Search for the cell housing the specified text and yield its [X, Y] center coordinate. 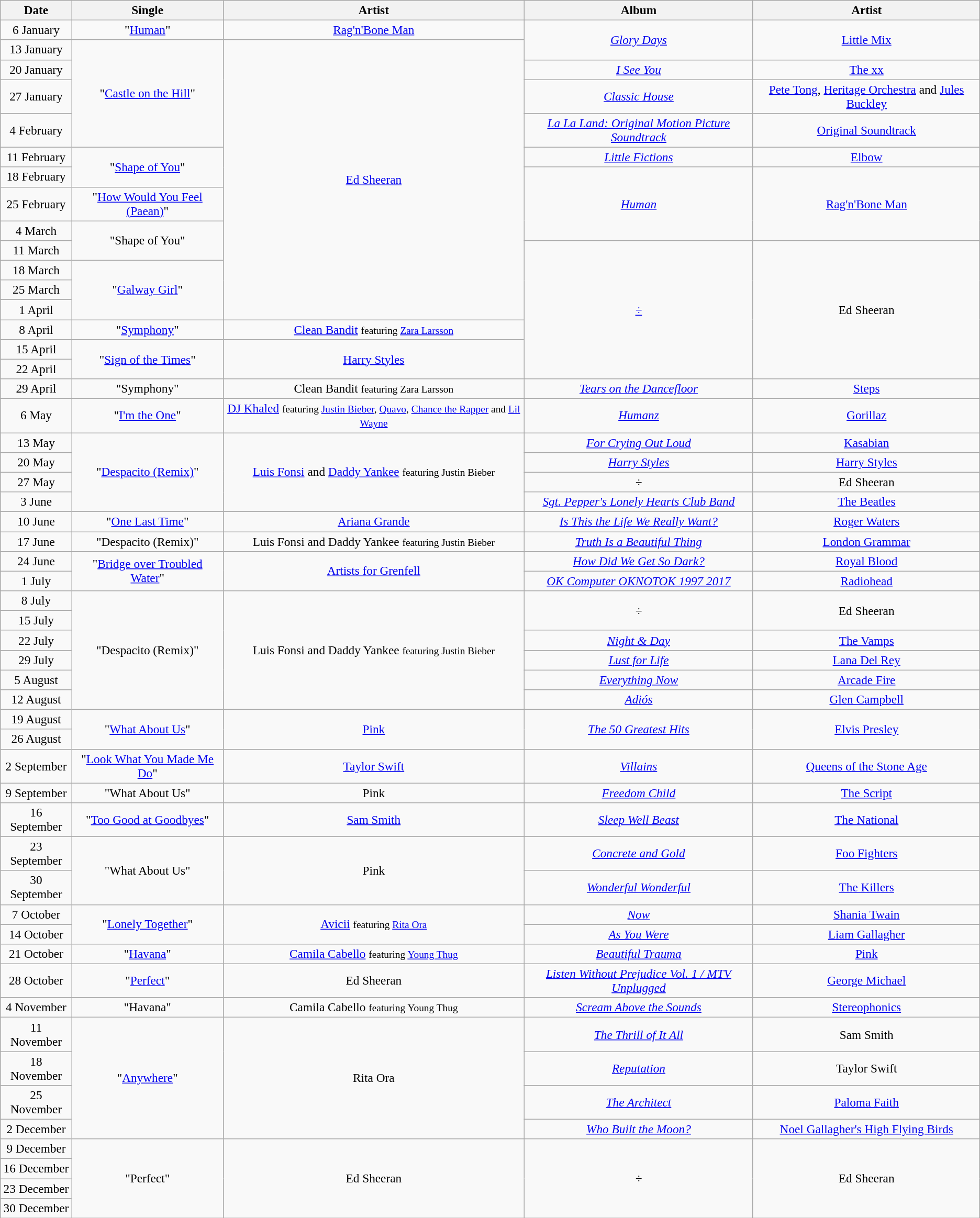
Foo Fighters [866, 853]
Night & Day [639, 640]
Stereophonics [866, 1008]
Lust for Life [639, 660]
8 April [36, 329]
9 December [36, 1149]
Roger Waters [866, 521]
"Bridge over Troubled Water" [148, 571]
"Human" [148, 30]
2 December [36, 1129]
"I'm the One" [148, 416]
Classic House [639, 96]
"Too Good at Goodbyes" [148, 820]
25 November [36, 1102]
The xx [866, 70]
"Lonely Together" [148, 924]
28 October [36, 981]
Pete Tong, Heritage Orchestra and Jules Buckley [866, 96]
Concrete and Gold [639, 853]
Kasabian [866, 442]
22 April [36, 369]
How Did We Get So Dark? [639, 561]
Elvis Presley [866, 729]
30 September [36, 888]
6 May [36, 416]
26 August [36, 739]
I See You [639, 70]
"Look What You Made Me Do" [148, 766]
4 February [36, 130]
Steps [866, 389]
Truth Is a Beautiful Thing [639, 541]
13 May [36, 442]
For Crying Out Loud [639, 442]
Reputation [639, 1068]
The Architect [639, 1102]
4 March [36, 230]
Villains [639, 766]
29 July [36, 660]
Avicii featuring Rita Ora [374, 924]
As You Were [639, 934]
Gorillaz [866, 416]
Date [36, 10]
19 August [36, 719]
Scream Above the Sounds [639, 1008]
DJ Khaled featuring Justin Bieber, Quavo, Chance the Rapper and Lil Wayne [374, 416]
"One Last Time" [148, 521]
18 February [36, 177]
Wonderful Wonderful [639, 888]
9 September [36, 792]
Radiohead [866, 581]
1 April [36, 309]
25 March [36, 290]
Human [639, 204]
Ariana Grande [374, 521]
14 October [36, 934]
7 October [36, 914]
Listen Without Prejudice Vol. 1 / MTV Unplugged [639, 981]
29 April [36, 389]
5 August [36, 679]
23 December [36, 1188]
20 May [36, 462]
Original Soundtrack [866, 130]
1 July [36, 581]
Now [639, 914]
"Castle on the Hill" [148, 93]
The Beatles [866, 501]
Who Built the Moon? [639, 1129]
The Killers [866, 888]
13 January [36, 50]
16 December [36, 1168]
Little Fictions [639, 157]
The Script [866, 792]
Artists for Grenfell [374, 571]
Beautiful Trauma [639, 954]
3 June [36, 501]
Glen Campbell [866, 699]
24 June [36, 561]
25 February [36, 204]
2 September [36, 766]
La La Land: Original Motion Picture Soundtrack [639, 130]
17 June [36, 541]
"Anywhere" [148, 1078]
11 March [36, 250]
Lana Del Rey [866, 660]
Noel Gallagher's High Flying Birds [866, 1129]
Sleep Well Beast [639, 820]
George Michael [866, 981]
Everything Now [639, 679]
4 November [36, 1008]
10 June [36, 521]
16 September [36, 820]
Liam Gallagher [866, 934]
The Thrill of It All [639, 1034]
22 July [36, 640]
27 May [36, 482]
27 January [36, 96]
15 April [36, 349]
11 November [36, 1034]
The Vamps [866, 640]
Royal Blood [866, 561]
Rita Ora [374, 1078]
6 January [36, 30]
20 January [36, 70]
Freedom Child [639, 792]
Sgt. Pepper's Lonely Hearts Club Band [639, 501]
London Grammar [866, 541]
"How Would You Feel (Paean)" [148, 204]
8 July [36, 600]
18 March [36, 270]
18 November [36, 1068]
Tears on the Dancefloor [639, 389]
Shania Twain [866, 914]
Queens of the Stone Age [866, 766]
15 July [36, 620]
Humanz [639, 416]
12 August [36, 699]
21 October [36, 954]
Elbow [866, 157]
Glory Days [639, 40]
Paloma Faith [866, 1102]
Little Mix [866, 40]
Arcade Fire [866, 679]
"Galway Girl" [148, 290]
"Sign of the Times" [148, 359]
Adiós [639, 699]
Is This the Life We Really Want? [639, 521]
23 September [36, 853]
Album [639, 10]
Single [148, 10]
OK Computer OKNOTOK 1997 2017 [639, 581]
30 December [36, 1208]
11 February [36, 157]
The National [866, 820]
The 50 Greatest Hits [639, 729]
